Determine the [X, Y] coordinate at the center of the cell enclosing the given text.  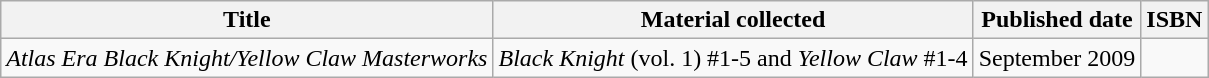
Atlas Era Black Knight/Yellow Claw Masterworks [247, 58]
September 2009 [1057, 58]
Published date [1057, 20]
ISBN [1174, 20]
Title [247, 20]
Black Knight (vol. 1) #1-5 and Yellow Claw #1-4 [733, 58]
Material collected [733, 20]
